Extract the (X, Y) coordinate from the center of the cell holding the provided text.  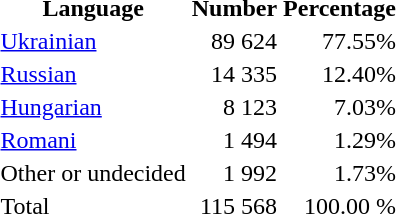
14 335 (234, 74)
1 992 (234, 173)
1 494 (234, 140)
89 624 (234, 41)
8 123 (234, 107)
